For the text-containing cell, return its midpoint in (X, Y) coordinate format. 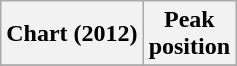
Chart (2012) (72, 34)
Peakposition (189, 34)
